Output the (x, y) coordinate of the center of the cell containing the given text.  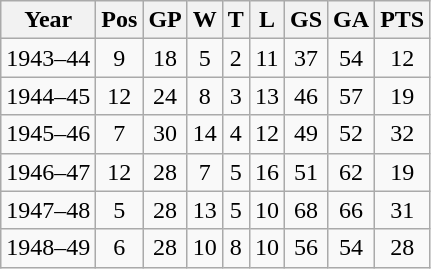
1943–44 (48, 58)
16 (266, 172)
49 (306, 134)
14 (204, 134)
2 (236, 58)
1948–49 (48, 248)
68 (306, 210)
PTS (402, 20)
GA (352, 20)
24 (165, 96)
56 (306, 248)
18 (165, 58)
GS (306, 20)
1945–46 (48, 134)
31 (402, 210)
Pos (120, 20)
9 (120, 58)
51 (306, 172)
30 (165, 134)
T (236, 20)
32 (402, 134)
52 (352, 134)
L (266, 20)
11 (266, 58)
6 (120, 248)
1944–45 (48, 96)
1947–48 (48, 210)
62 (352, 172)
4 (236, 134)
1946–47 (48, 172)
3 (236, 96)
57 (352, 96)
37 (306, 58)
46 (306, 96)
GP (165, 20)
W (204, 20)
Year (48, 20)
66 (352, 210)
